Capture the cell that displays the provided text and extract its [X, Y] central coordinate. 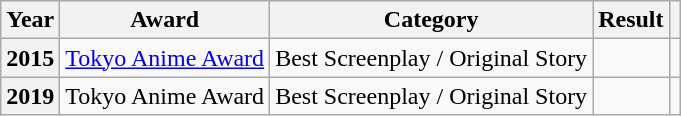
2019 [30, 96]
Result [631, 20]
Award [165, 20]
Category [432, 20]
2015 [30, 58]
Year [30, 20]
